Detect which cell encompasses the target text, then output its (x, y) center coordinate. 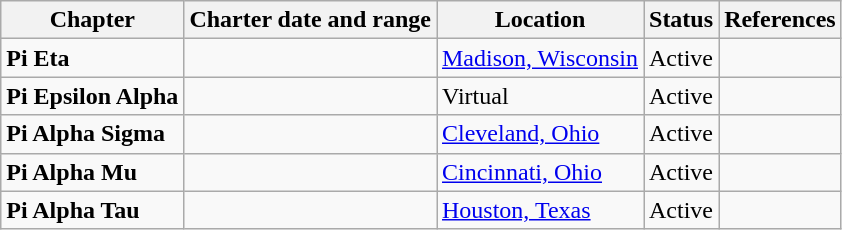
Status (682, 20)
Pi Alpha Sigma (92, 134)
Madison, Wisconsin (540, 58)
References (780, 20)
Houston, Texas (540, 210)
Virtual (540, 96)
Cleveland, Ohio (540, 134)
Pi Epsilon Alpha (92, 96)
Pi Alpha Mu (92, 172)
Chapter (92, 20)
Location (540, 20)
Pi Eta (92, 58)
Pi Alpha Tau (92, 210)
Cincinnati, Ohio (540, 172)
Charter date and range (310, 20)
